Pinpoint the cell where the given text exists, returning its [X, Y] midpoint coordinate. 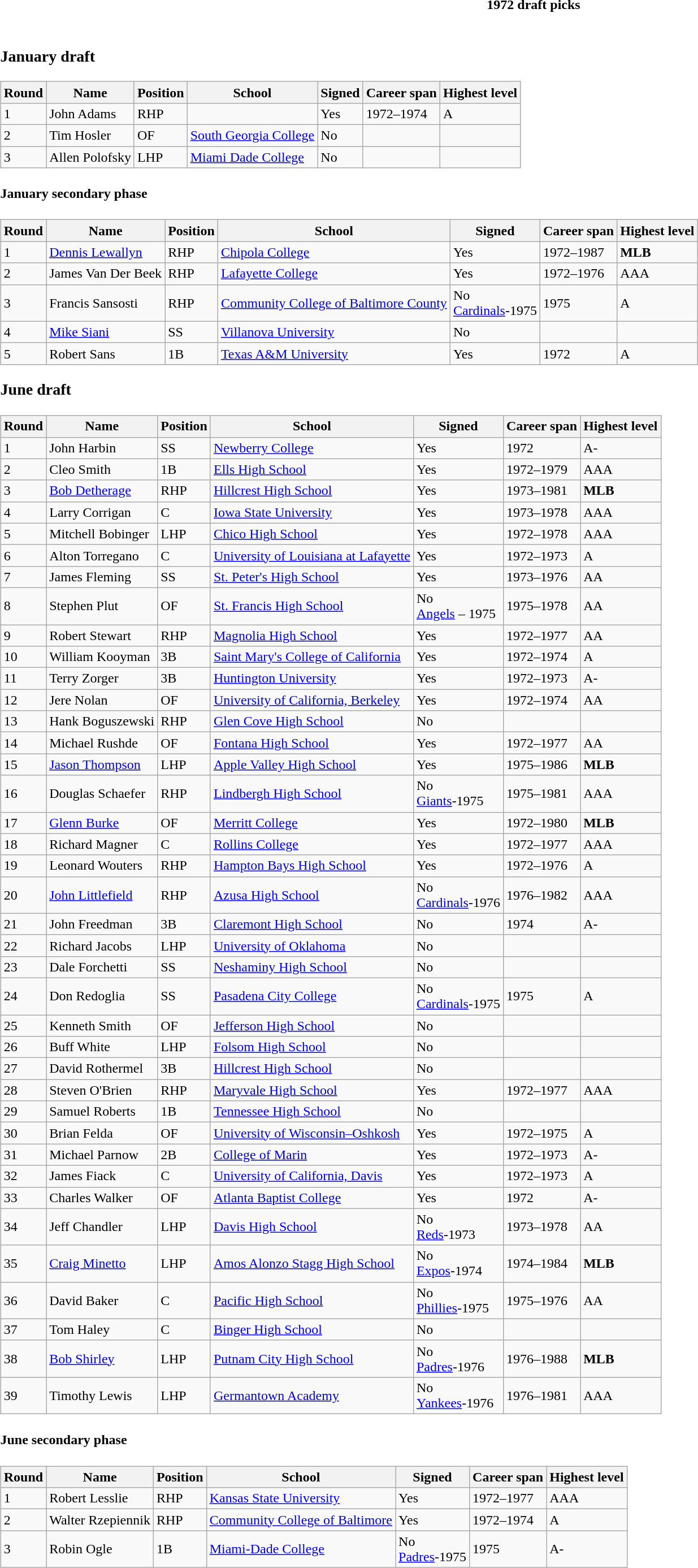
Hank Boguszewski [102, 722]
Steven O'Brien [102, 1090]
Putnam City High School [312, 1358]
Robert Lesslie [100, 1498]
Merritt College [312, 823]
36 [23, 1301]
Buff White [102, 1047]
John Harbin [102, 448]
South Georgia College [252, 136]
Newberry College [312, 448]
Glen Cove High School [312, 722]
No Phillies-1975 [458, 1301]
Samuel Roberts [102, 1112]
Kenneth Smith [102, 1026]
39 [23, 1396]
1975–1976 [541, 1301]
1972–1979 [541, 469]
1976–1988 [541, 1358]
38 [23, 1358]
Robert Sans [106, 353]
John Littlefield [102, 895]
Rollins College [312, 844]
10 [23, 657]
Cleo Smith [102, 469]
University of Louisiana at Lafayette [312, 555]
NoPadres-1976 [458, 1358]
Don Redoglia [102, 996]
23 [23, 967]
NoExpos-1974 [458, 1263]
Pacific High School [312, 1301]
University of Wisconsin–Oshkosh [312, 1133]
15 [23, 764]
1972–1980 [541, 823]
Bob Detherage [102, 491]
9 [23, 636]
1974–1984 [541, 1263]
Glenn Burke [102, 823]
Folsom High School [312, 1047]
12 [23, 700]
Fontana High School [312, 743]
Dale Forchetti [102, 967]
1972–1987 [578, 252]
Amos Alonzo Stagg High School [312, 1263]
Allen Polofsky [90, 157]
Bob Shirley [102, 1358]
University of California, Davis [312, 1176]
1972–1975 [541, 1133]
1975–1986 [541, 764]
NoPadres-1975 [433, 1549]
Maryvale High School [312, 1090]
8 [23, 606]
Magnolia High School [312, 636]
Terry Zorger [102, 679]
Brian Felda [102, 1133]
Saint Mary's College of California [312, 657]
7 [23, 577]
19 [23, 866]
James Fiack [102, 1176]
37 [23, 1329]
John Freedman [102, 924]
1972–1978 [541, 534]
College of Marin [312, 1155]
Miami Dade College [252, 157]
Hampton Bays High School [312, 866]
NoAngels – 1975 [458, 606]
1975–1978 [541, 606]
Lindbergh High School [312, 794]
Texas A&M University [333, 353]
1974 [541, 924]
Timothy Lewis [102, 1396]
Claremont High School [312, 924]
Stephen Plut [102, 606]
David Baker [102, 1301]
1976–1982 [541, 895]
Alton Torregano [102, 555]
Robin Ogle [100, 1549]
1976–1981 [541, 1396]
Kansas State University [301, 1498]
St. Peter's High School [312, 577]
Walter Rzepiennik [100, 1520]
Apple Valley High School [312, 764]
Craig Minetto [102, 1263]
35 [23, 1263]
Community College of Baltimore County [333, 303]
NoReds-1973 [458, 1227]
1975–1981 [541, 794]
Ells High School [312, 469]
Atlanta Baptist College [312, 1198]
Miami-Dade College [301, 1549]
28 [23, 1090]
1973–1976 [541, 577]
Chipola College [333, 252]
Dennis Lewallyn [106, 252]
26 [23, 1047]
Jere Nolan [102, 700]
Tennessee High School [312, 1112]
20 [23, 895]
Jefferson High School [312, 1026]
NoYankees-1976 [458, 1396]
32 [23, 1176]
13 [23, 722]
11 [23, 679]
Pasadena City College [312, 996]
Richard Magner [102, 844]
Richard Jacobs [102, 945]
Iowa State University [312, 512]
Azusa High School [312, 895]
29 [23, 1112]
Douglas Schaefer [102, 794]
No Cardinals-1975 [458, 996]
Binger High School [312, 1329]
14 [23, 743]
16 [23, 794]
33 [23, 1198]
NoCardinals-1975 [495, 303]
Community College of Baltimore [301, 1520]
27 [23, 1069]
William Kooyman [102, 657]
University of Oklahoma [312, 945]
Tom Haley [102, 1329]
2B [184, 1155]
Chico High School [312, 534]
30 [23, 1133]
John Adams [90, 114]
6 [23, 555]
34 [23, 1227]
31 [23, 1155]
Villanova University [333, 332]
25 [23, 1026]
Jeff Chandler [102, 1227]
Michael Rushde [102, 743]
Michael Parnow [102, 1155]
18 [23, 844]
St. Francis High School [312, 606]
17 [23, 823]
Jason Thompson [102, 764]
Leonard Wouters [102, 866]
24 [23, 996]
Davis High School [312, 1227]
James Van Der Beek [106, 274]
Tim Hosler [90, 136]
Mitchell Bobinger [102, 534]
Huntington University [312, 679]
James Fleming [102, 577]
David Rothermel [102, 1069]
22 [23, 945]
NoCardinals-1976 [458, 895]
Germantown Academy [312, 1396]
Robert Stewart [102, 636]
University of California, Berkeley [312, 700]
Mike Siani [106, 332]
NoGiants-1975 [458, 794]
1973–1981 [541, 491]
Larry Corrigan [102, 512]
Charles Walker [102, 1198]
21 [23, 924]
Francis Sansosti [106, 303]
Lafayette College [333, 274]
Neshaminy High School [312, 967]
